Extract the (x, y) coordinate from the center of the cell holding the provided text.  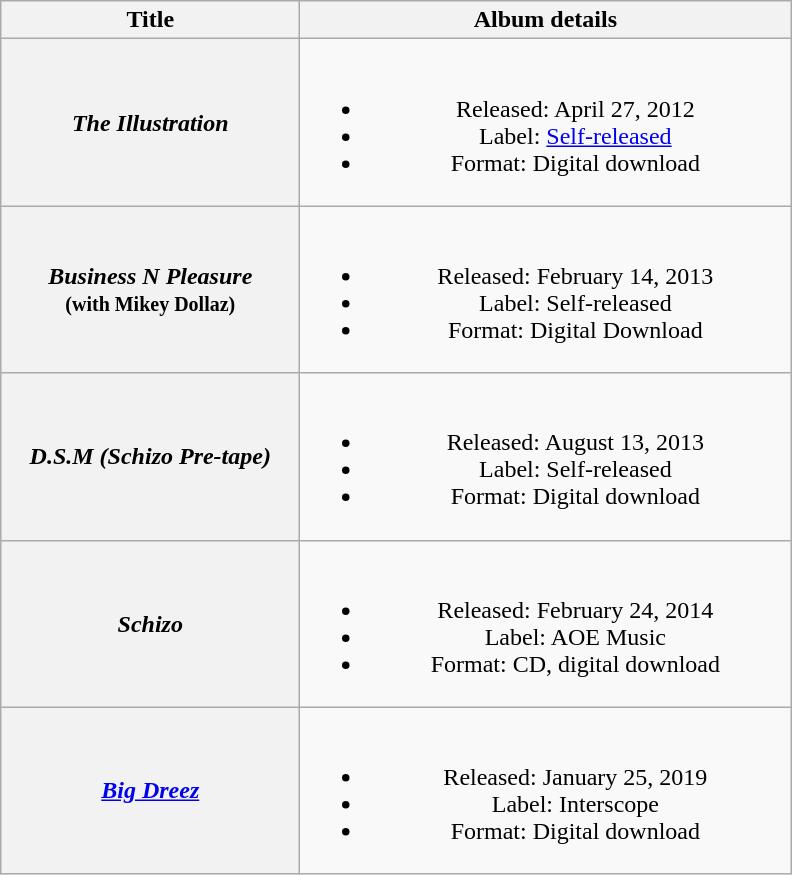
Released: February 24, 2014Label: AOE MusicFormat: CD, digital download (546, 624)
Schizo (150, 624)
Released: February 14, 2013Label: Self-releasedFormat: Digital Download (546, 290)
Title (150, 20)
Released: August 13, 2013Label: Self-releasedFormat: Digital download (546, 456)
Released: April 27, 2012Label: Self-releasedFormat: Digital download (546, 122)
The Illustration (150, 122)
Business N Pleasure(with Mikey Dollaz) (150, 290)
Big Dreez (150, 790)
Released: January 25, 2019Label: InterscopeFormat: Digital download (546, 790)
Album details (546, 20)
D.S.M (Schizo Pre-tape) (150, 456)
